Scan for the cell matching the given text and deliver its [x, y] coordinate at center. 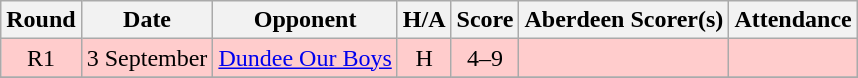
Opponent [305, 20]
H/A [424, 20]
Dundee Our Boys [305, 58]
4–9 [485, 58]
Aberdeen Scorer(s) [624, 20]
H [424, 58]
3 September [147, 58]
Round [41, 20]
R1 [41, 58]
Score [485, 20]
Date [147, 20]
Attendance [793, 20]
